Capture the cell that displays the provided text and extract its [X, Y] central coordinate. 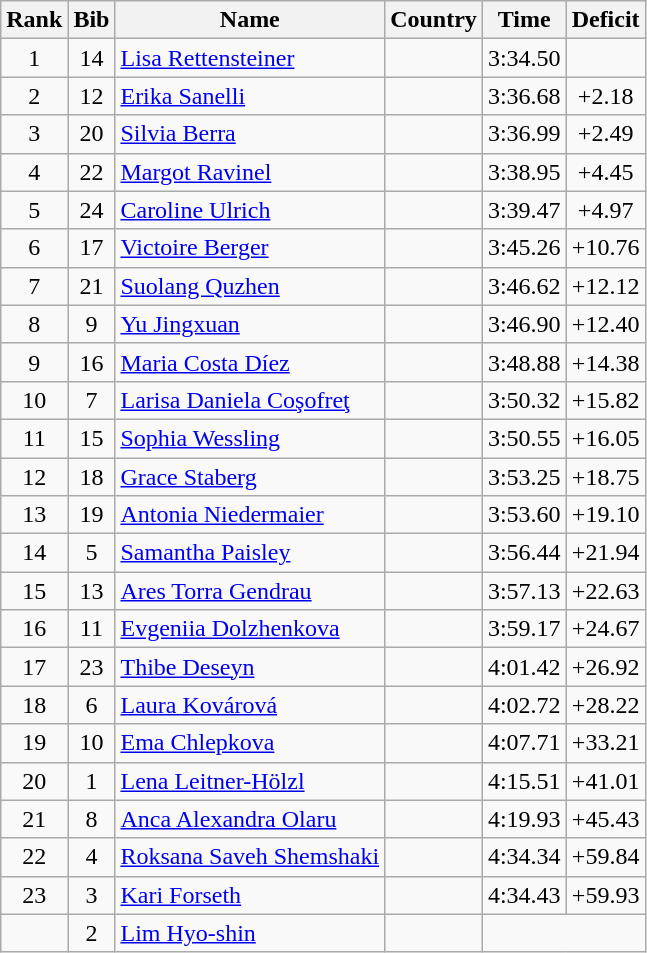
Ares Torra Gendrau [250, 591]
+10.76 [606, 248]
4:02.72 [524, 705]
+14.38 [606, 362]
+16.05 [606, 438]
+59.84 [606, 857]
+45.43 [606, 819]
3:46.62 [524, 286]
Antonia Niedermaier [250, 515]
3:56.44 [524, 553]
3:53.25 [524, 477]
+26.92 [606, 667]
+33.21 [606, 743]
3:50.55 [524, 438]
+59.93 [606, 895]
+21.94 [606, 553]
+18.75 [606, 477]
Anca Alexandra Olaru [250, 819]
Samantha Paisley [250, 553]
Sophia Wessling [250, 438]
4:07.71 [524, 743]
3:59.17 [524, 629]
3:39.47 [524, 210]
Roksana Saveh Shemshaki [250, 857]
4:15.51 [524, 781]
4:34.43 [524, 895]
Grace Staberg [250, 477]
Rank [34, 20]
+22.63 [606, 591]
Thibe Deseyn [250, 667]
+12.40 [606, 324]
3:34.50 [524, 58]
3:36.99 [524, 134]
Time [524, 20]
+41.01 [606, 781]
Lisa Rettensteiner [250, 58]
Laura Kovárová [250, 705]
Suolang Quzhen [250, 286]
+24.67 [606, 629]
3:48.88 [524, 362]
3:46.90 [524, 324]
+2.49 [606, 134]
+4.97 [606, 210]
+15.82 [606, 400]
Kari Forseth [250, 895]
Lim Hyo-shin [250, 933]
Caroline Ulrich [250, 210]
+19.10 [606, 515]
3:38.95 [524, 172]
3:50.32 [524, 400]
+28.22 [606, 705]
4:01.42 [524, 667]
+2.18 [606, 96]
Ema Chlepkova [250, 743]
3:53.60 [524, 515]
Maria Costa Díez [250, 362]
4:34.34 [524, 857]
Victoire Berger [250, 248]
3:45.26 [524, 248]
Evgeniia Dolzhenkova [250, 629]
Silvia Berra [250, 134]
Lena Leitner-Hölzl [250, 781]
4:19.93 [524, 819]
Bib [92, 20]
Deficit [606, 20]
+4.45 [606, 172]
Larisa Daniela Coşofreţ [250, 400]
24 [92, 210]
3:36.68 [524, 96]
Erika Sanelli [250, 96]
Name [250, 20]
3:57.13 [524, 591]
Country [434, 20]
+12.12 [606, 286]
Margot Ravinel [250, 172]
Yu Jingxuan [250, 324]
